Capture the cell that displays the provided text and extract its (x, y) central coordinate. 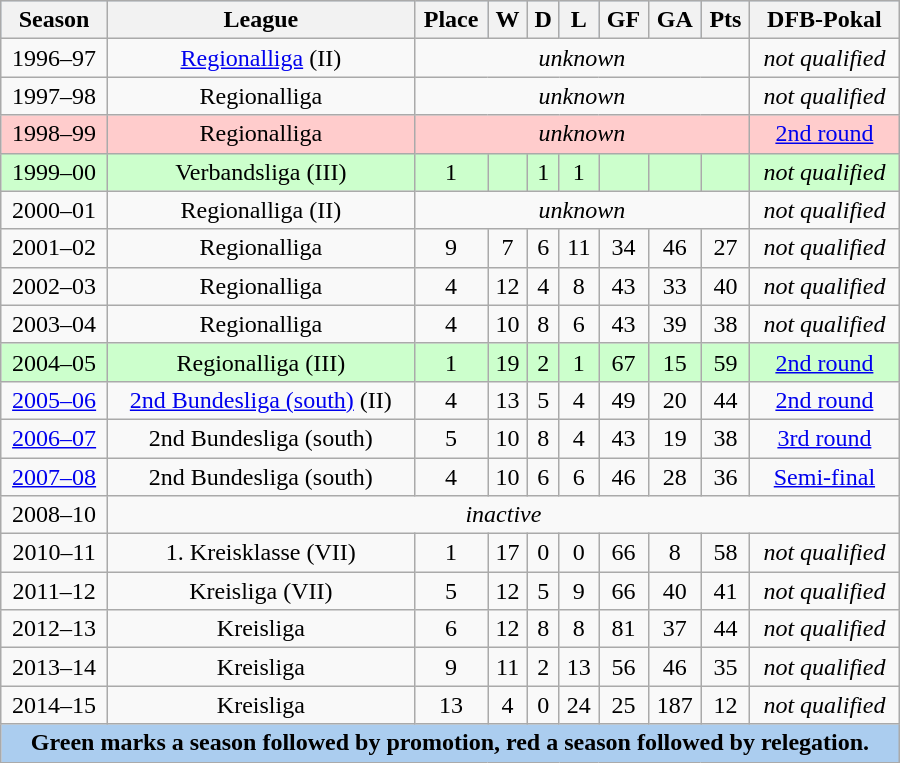
41 (725, 591)
3rd round (825, 438)
2008–10 (54, 515)
187 (674, 705)
36 (725, 477)
Place (451, 20)
Pts (725, 20)
League (262, 20)
37 (674, 629)
2006–07 (54, 438)
2014–15 (54, 705)
15 (674, 362)
2003–04 (54, 324)
2002–03 (54, 286)
Semi-final (825, 477)
33 (674, 286)
2007–08 (54, 477)
58 (725, 553)
1999–00 (54, 172)
39 (674, 324)
Green marks a season followed by promotion, red a season followed by relegation. (450, 743)
2004–05 (54, 362)
20 (674, 400)
2001–02 (54, 248)
Verbandsliga (III) (262, 172)
2000–01 (54, 210)
Kreisliga (VII) (262, 591)
GF (624, 20)
28 (674, 477)
17 (508, 553)
81 (624, 629)
2012–13 (54, 629)
56 (624, 667)
27 (725, 248)
1998–99 (54, 134)
1. Kreisklasse (VII) (262, 553)
2011–12 (54, 591)
inactive (504, 515)
Season (54, 20)
Regionalliga (III) (262, 362)
1996–97 (54, 58)
25 (624, 705)
2013–14 (54, 667)
67 (624, 362)
1997–98 (54, 96)
7 (508, 248)
L (578, 20)
35 (725, 667)
34 (624, 248)
GA (674, 20)
D (543, 20)
59 (725, 362)
24 (578, 705)
DFB-Pokal (825, 20)
49 (624, 400)
2005–06 (54, 400)
2010–11 (54, 553)
W (508, 20)
2nd Bundesliga (south) (II) (262, 400)
